Provide the (x, y) coordinate of the cell's center where the given text is located.  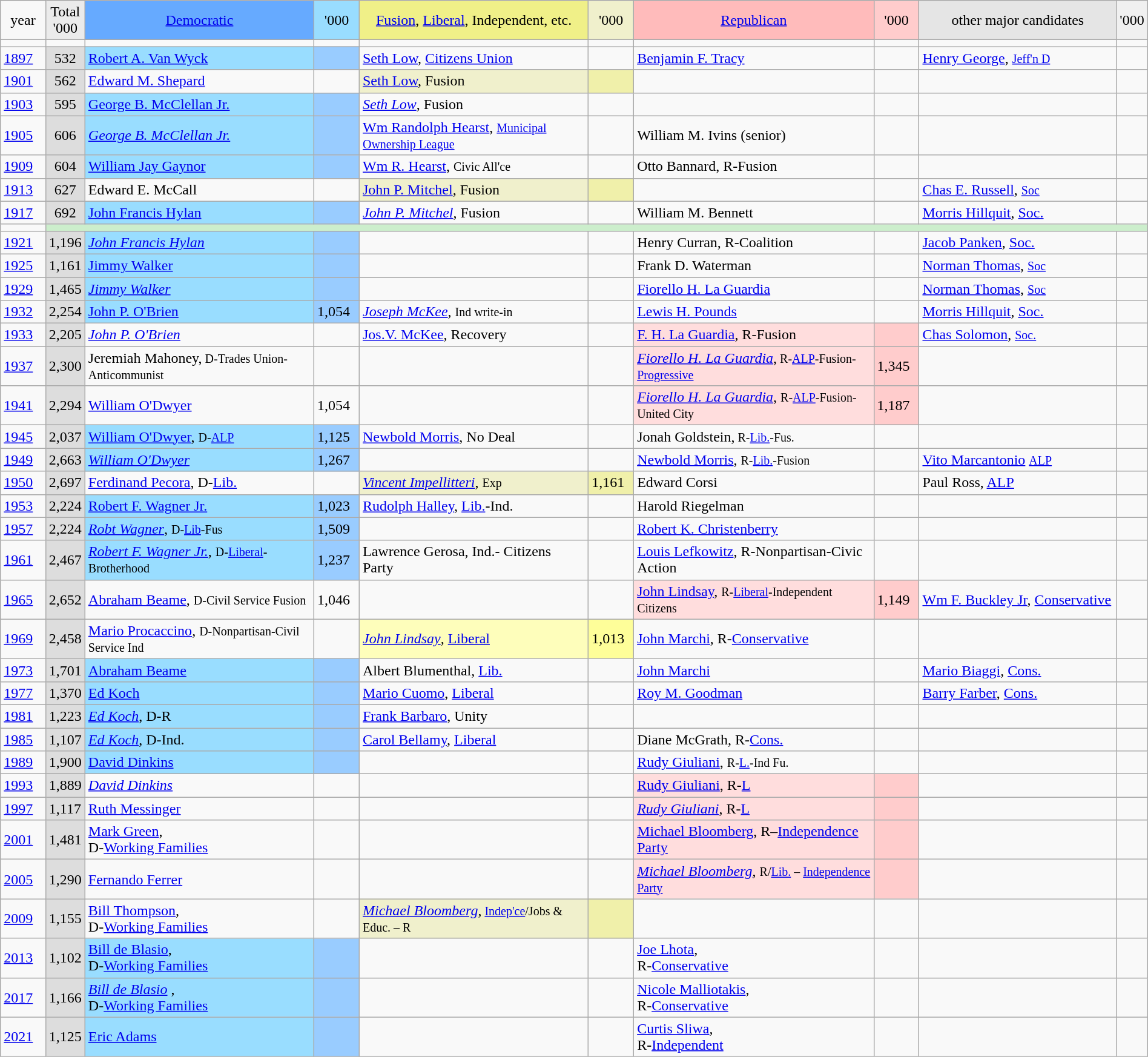
Fusion, Liberal, Independent, etc. (473, 21)
John Lindsay, R-Liberal-Independent Citizens (754, 600)
692 (65, 213)
1977 (23, 693)
Roy M. Goodman (754, 693)
Seth Low, Citizens Union (473, 58)
John Marchi (754, 670)
John Lindsay, Liberal (473, 638)
Paul Ross, ALP (1018, 483)
1945 (23, 437)
2,458 (65, 638)
Bill de Blasio, D-Working Families (199, 958)
Rudolph Halley, Lib.-Ind. (473, 506)
Rudy Giuliani, R-L.-Ind Fu. (754, 763)
1,370 (65, 693)
2,467 (65, 560)
2,652 (65, 600)
1997 (23, 809)
Robt Wagner, D-Lib-Fus (199, 529)
year (23, 21)
1937 (23, 366)
Wm R. Hearst, Civic All'ce (473, 167)
Michael Bloomberg, R–Independence Party (754, 840)
2,205 (65, 335)
Fernando Ferrer (199, 880)
1,481 (65, 840)
Lawrence Gerosa, Ind.- Citizens Party (473, 560)
Vincent Impellitteri, Exp (473, 483)
Newbold Morris, No Deal (473, 437)
1985 (23, 740)
1,701 (65, 670)
Abraham Beame (199, 670)
Bill Thompson,D-Working Families (199, 918)
1929 (23, 289)
Eric Adams (199, 1037)
1,290 (65, 880)
Fiorello H. La Guardia, R-ALP-Fusion-Progressive (754, 366)
1903 (23, 104)
1,023 (337, 506)
Edward M. Shepard (199, 81)
2,697 (65, 483)
Barry Farber, Cons. (1018, 693)
Bill de Blasio , D-Working Families (199, 997)
1993 (23, 786)
1,187 (896, 406)
Carol Bellamy, Liberal (473, 740)
Chas Solomon, Soc. (1018, 335)
William M. Bennett (754, 213)
1,107 (65, 740)
Vito Marcantonio ALP (1018, 460)
Harold Riegelman (754, 506)
Michael Bloomberg, R/Lib. – Independence Party (754, 880)
1,900 (65, 763)
Ed Koch, D-R (199, 716)
Diane McGrath, R-Cons. (754, 740)
1905 (23, 136)
1901 (23, 81)
2021 (23, 1037)
1,267 (337, 460)
Joseph McKee, Ind write-in (473, 312)
Nicole Malliotakis, R-Conservative (754, 997)
Edward E. McCall (199, 190)
Ed Koch (199, 693)
1933 (23, 335)
Abraham Beame, D-Civil Service Fusion (199, 600)
Henry Curran, R-Coalition (754, 242)
1969 (23, 638)
Jos.V. McKee, Recovery (473, 335)
1,149 (896, 600)
F. H. La Guardia, R-Fusion (754, 335)
2,294 (65, 406)
1,117 (65, 809)
2,300 (65, 366)
Mario Procaccino, D-Nonpartisan-Civil Service Ind (199, 638)
Michael Bloomberg, Indep'ce/Jobs & Educ. – R (473, 918)
1949 (23, 460)
1,889 (65, 786)
1961 (23, 560)
Robert A. Van Wyck (199, 58)
Newbold Morris, R-Lib.-Fusion (754, 460)
Robert F. Wagner Jr., D-Liberal-Brotherhood (199, 560)
Jeremiah Mahoney, D-Trades Union-Anticommunist (199, 366)
2017 (23, 997)
Frank D. Waterman (754, 265)
Albert Blumenthal, Lib. (473, 670)
2009 (23, 918)
1965 (23, 600)
1,237 (337, 560)
John Marchi, R-Conservative (754, 638)
Ruth Messinger (199, 809)
Joe Lhota, R-Conservative (754, 958)
Louis Lefkowitz, R-Nonpartisan-Civic Action (754, 560)
1925 (23, 265)
Mario Biaggi, Cons. (1018, 670)
Republican (754, 21)
1,046 (337, 600)
1953 (23, 506)
Fiorello H. La Guardia, R-ALP-Fusion-United City (754, 406)
627 (65, 190)
Fiorello H. La Guardia (754, 289)
1897 (23, 58)
1957 (23, 529)
Democratic (199, 21)
1,509 (337, 529)
1921 (23, 242)
1913 (23, 190)
Otto Bannard, R-Fusion (754, 167)
1,155 (65, 918)
Ed Koch, D-Ind. (199, 740)
Mario Cuomo, Liberal (473, 693)
Chas E. Russell, Soc (1018, 190)
Total'000 (65, 21)
1950 (23, 483)
Lewis H. Pounds (754, 312)
William M. Ivins (senior) (754, 136)
1,013 (612, 638)
606 (65, 136)
William Jay Gaynor (199, 167)
Ferdinand Pecora, D-Lib. (199, 483)
595 (65, 104)
Wm F. Buckley Jr, Conservative (1018, 600)
1932 (23, 312)
2001 (23, 840)
1973 (23, 670)
other major candidates (1018, 21)
Frank Barbaro, Unity (473, 716)
1,345 (896, 366)
Robert F. Wagner Jr. (199, 506)
1917 (23, 213)
Benjamin F. Tracy (754, 58)
1,102 (65, 958)
William O'Dwyer, D-ALP (199, 437)
Jacob Panken, Soc. (1018, 242)
1,196 (65, 242)
Jonah Goldstein, R-Lib.-Fus. (754, 437)
2,663 (65, 460)
1909 (23, 167)
Henry George, Jeff'n D (1018, 58)
2,254 (65, 312)
Robert K. Christenberry (754, 529)
2005 (23, 880)
Wm Randolph Hearst, Municipal Ownership League (473, 136)
1941 (23, 406)
1,223 (65, 716)
562 (65, 81)
604 (65, 167)
1,465 (65, 289)
1,166 (65, 997)
1989 (23, 763)
1981 (23, 716)
Curtis Sliwa, R-Independent (754, 1037)
2013 (23, 958)
2,037 (65, 437)
Edward Corsi (754, 483)
Mark Green, D-Working Families (199, 840)
532 (65, 58)
